Extract the (x, y) coordinate from the center of the cell holding the provided text.  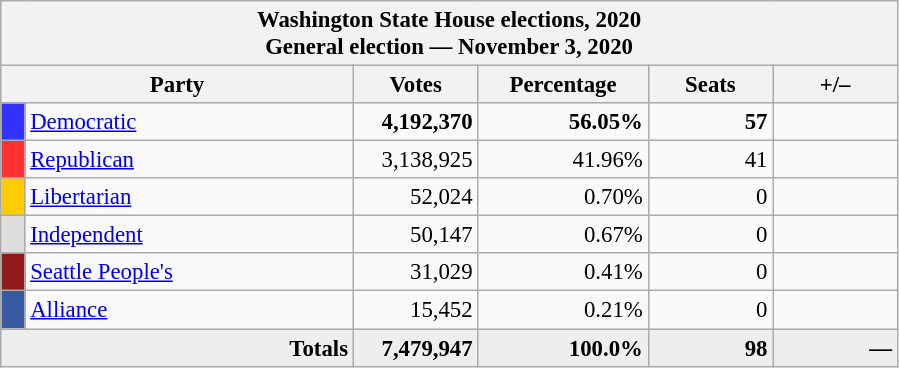
31,029 (416, 273)
Party (178, 85)
0.41% (563, 273)
0.67% (563, 235)
100.0% (563, 348)
Libertarian (189, 197)
56.05% (563, 122)
41 (710, 160)
+/– (836, 85)
50,147 (416, 235)
Republican (189, 160)
0.70% (563, 197)
Democratic (189, 122)
— (836, 348)
57 (710, 122)
52,024 (416, 197)
15,452 (416, 310)
Votes (416, 85)
Seats (710, 85)
Seattle People's (189, 273)
Alliance (189, 310)
3,138,925 (416, 160)
Totals (178, 348)
0.21% (563, 310)
Washington State House elections, 2020General election — November 3, 2020 (450, 34)
41.96% (563, 160)
7,479,947 (416, 348)
Independent (189, 235)
98 (710, 348)
4,192,370 (416, 122)
Percentage (563, 85)
